Return the [x, y] coordinate for the center point of the cell that contains the specified text.  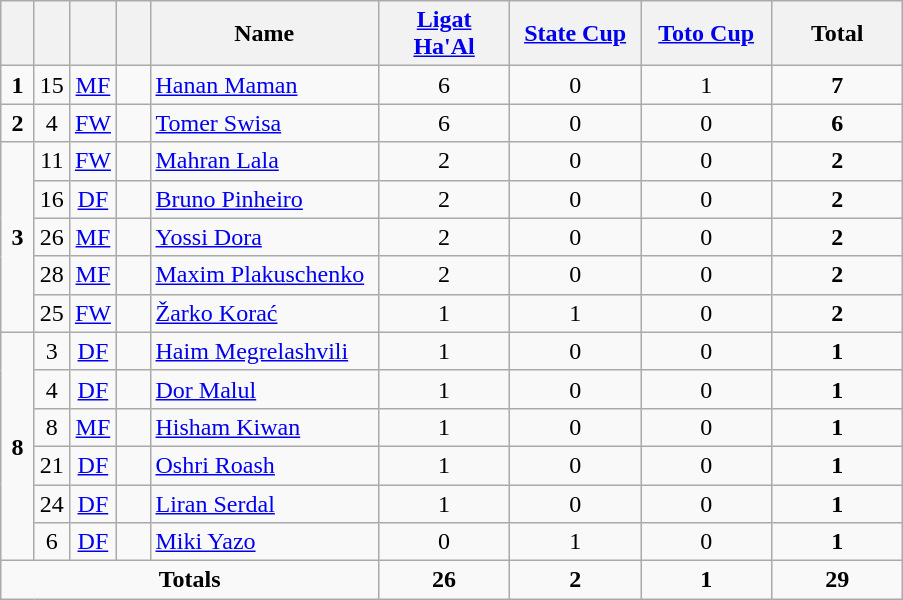
Oshri Roash [264, 465]
Hanan Maman [264, 85]
Dor Malul [264, 389]
16 [52, 199]
Mahran Lala [264, 161]
State Cup [576, 34]
7 [838, 85]
21 [52, 465]
Toto Cup [706, 34]
28 [52, 275]
Name [264, 34]
15 [52, 85]
24 [52, 503]
Bruno Pinheiro [264, 199]
Totals [190, 580]
Hisham Kiwan [264, 427]
Liran Serdal [264, 503]
Miki Yazo [264, 542]
Žarko Korać [264, 313]
Maxim Plakuschenko [264, 275]
Ligat Ha'Al [444, 34]
25 [52, 313]
Tomer Swisa [264, 123]
11 [52, 161]
Haim Megrelashvili [264, 351]
Yossi Dora [264, 237]
29 [838, 580]
Total [838, 34]
